For the text-containing cell, return its midpoint in [X, Y] coordinate format. 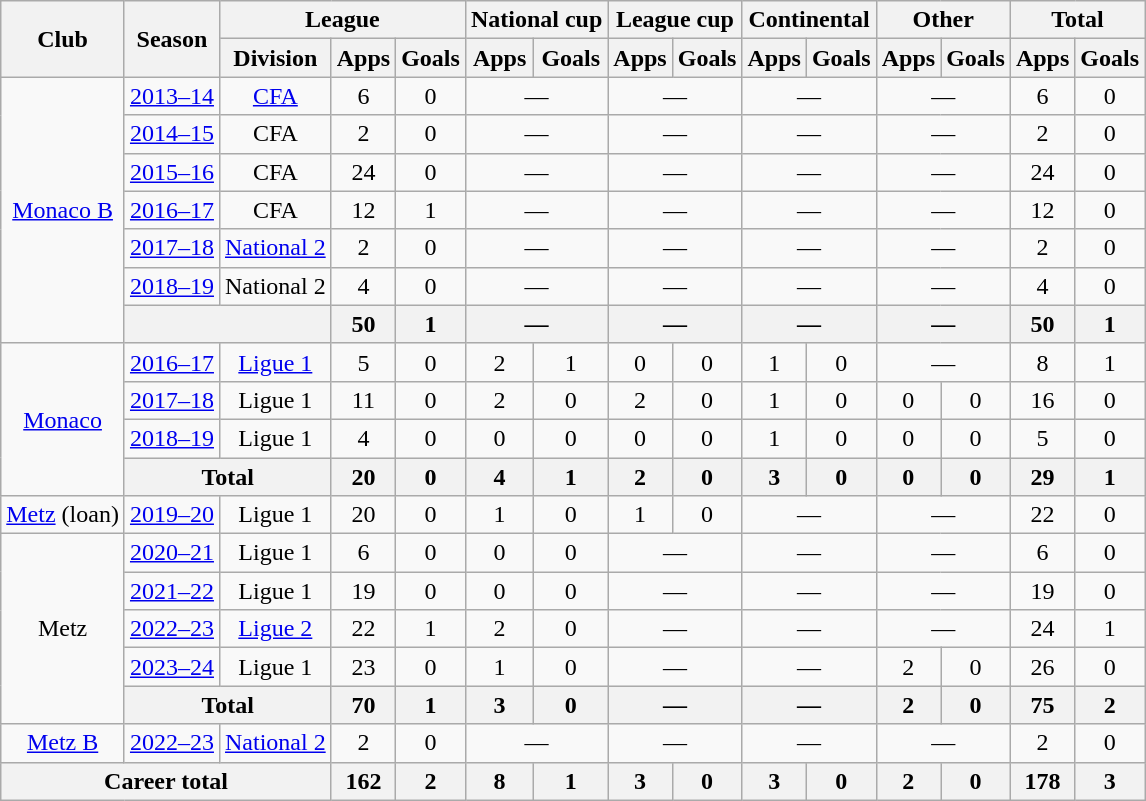
Metz B [63, 743]
Monaco B [63, 210]
Monaco [63, 419]
Metz (loan) [63, 515]
National cup [536, 20]
178 [1042, 781]
2023–24 [172, 667]
League [342, 20]
Season [172, 39]
2015–16 [172, 172]
16 [1042, 400]
162 [363, 781]
Career total [166, 781]
League cup [675, 20]
2014–15 [172, 134]
26 [1042, 667]
75 [1042, 705]
70 [363, 705]
23 [363, 667]
2020–21 [172, 553]
Continental [809, 20]
Division [275, 58]
2013–14 [172, 96]
Ligue 2 [275, 629]
29 [1042, 477]
Club [63, 39]
2019–20 [172, 515]
Other [943, 20]
Metz [63, 629]
2021–22 [172, 591]
11 [363, 400]
